Output the [x, y] coordinate of the center of the cell containing the given text.  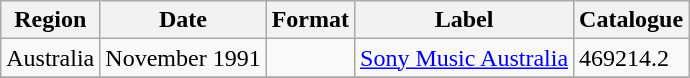
Region [50, 20]
Australia [50, 58]
Sony Music Australia [464, 58]
Catalogue [632, 20]
Format [310, 20]
Date [183, 20]
Label [464, 20]
November 1991 [183, 58]
469214.2 [632, 58]
